Extract the (X, Y) coordinate from the center of the cell holding the provided text.  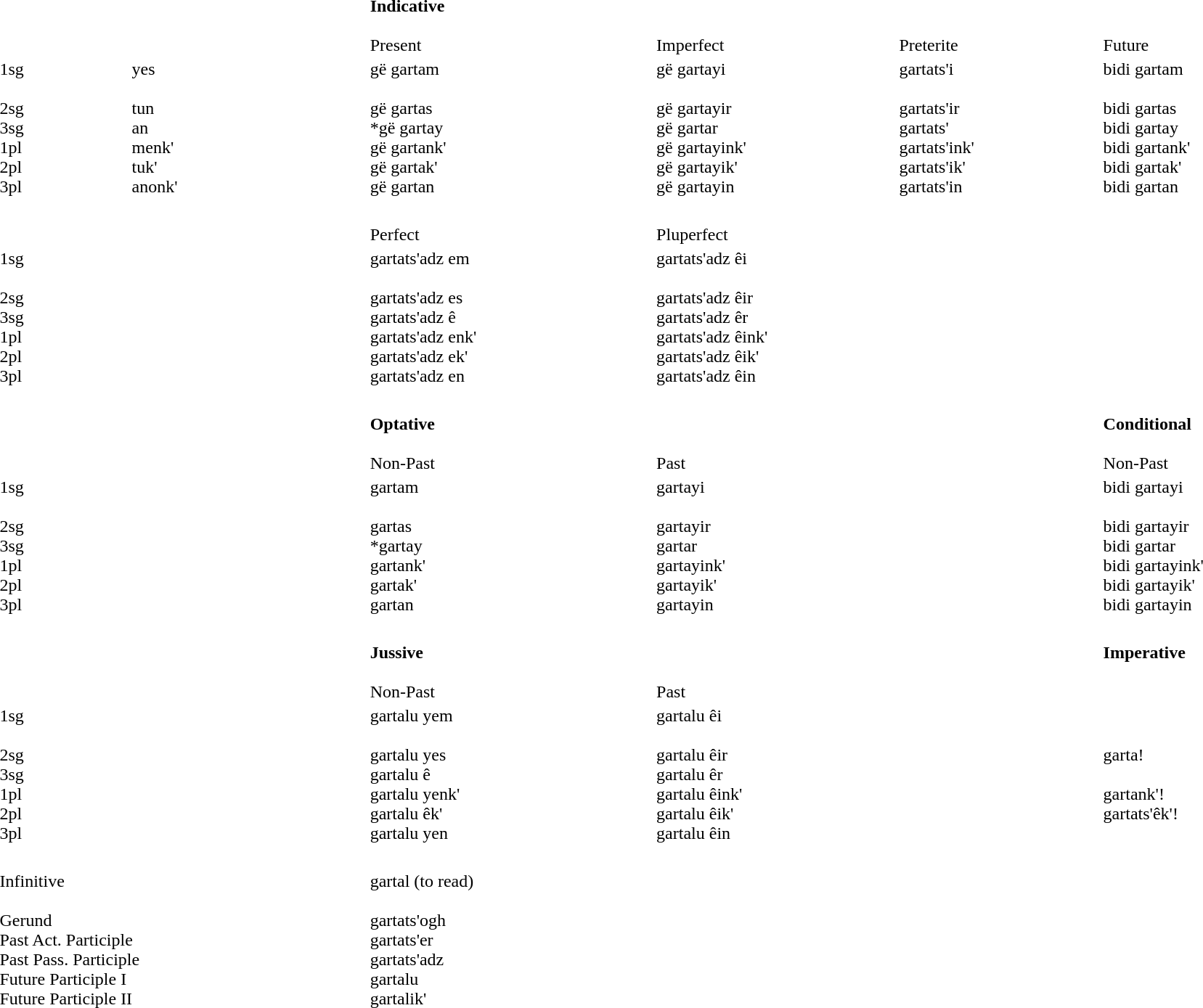
gartalu êigartalu êir gartalu êr gartalu êink' gartalu êik' gartalu êin (878, 774)
JussiveNon-Past (511, 672)
gartalu yemgartalu yes gartalu ê gartalu yenk' gartalu êk' gartalu yen (511, 774)
gartats'igartats'ir gartats' gartats'ink' gartats'ik' gartats'in (999, 128)
gë gartamgë gartas *gë gartay gë gartank' gë gartak' gë gartan (511, 128)
yestun an menk' tuk' anonk' (248, 128)
gartamgartas *gartay gartank' gartak' gartan (511, 546)
gartayigartayir gartar gartayink' gartayik' gartayin (878, 546)
OptativeNon-Past (511, 443)
gë gartayigë gartayir gë gartar gë gartayink' gë gartayik' gë gartayin (775, 128)
gartats'adz êigartats'adz êir gartats'adz êr gartats'adz êink' gartats'adz êik' gartats'adz êin (878, 317)
Pluperfect (878, 234)
gartats'adz emgartats'adz es gartats'adz ê gartats'adz enk' gartats'adz ek' gartats'adz en (511, 317)
Perfect (511, 234)
